Provide the (x, y) coordinate of the cell's center where the given text is located.  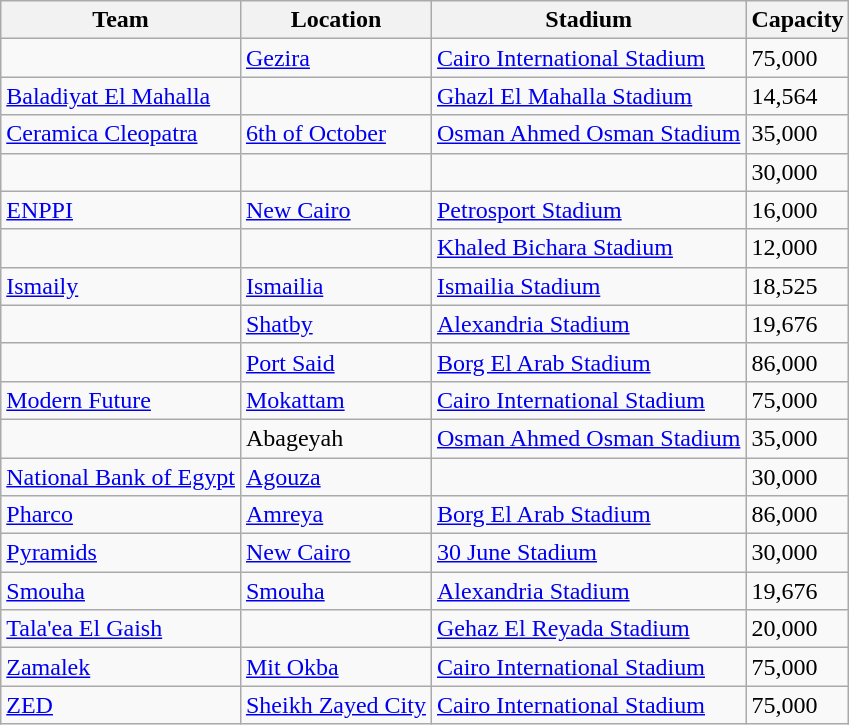
Zamalek (121, 667)
Ghazl El Mahalla Stadium (588, 96)
Modern Future (121, 400)
Ismaily (121, 286)
ENPPI (121, 210)
20,000 (798, 629)
National Bank of Egypt (121, 477)
14,564 (798, 96)
Sheikh Zayed City (336, 705)
Gehaz El Reyada Stadium (588, 629)
Gezira (336, 58)
Team (121, 20)
Stadium (588, 20)
Amreya (336, 515)
Capacity (798, 20)
Pyramids (121, 553)
Mit Okba (336, 667)
Baladiyat El Mahalla (121, 96)
Khaled Bichara Stadium (588, 248)
6th of October (336, 134)
Tala'ea El Gaish (121, 629)
30 June Stadium (588, 553)
Petrosport Stadium (588, 210)
16,000 (798, 210)
Ismailia Stadium (588, 286)
Ismailia (336, 286)
ZED (121, 705)
Mokattam (336, 400)
18,525 (798, 286)
Port Said (336, 362)
Ceramica Cleopatra (121, 134)
Agouza (336, 477)
Abageyah (336, 438)
12,000 (798, 248)
Shatby (336, 324)
Pharco (121, 515)
Location (336, 20)
